Capture the cell that displays the provided text and extract its [X, Y] central coordinate. 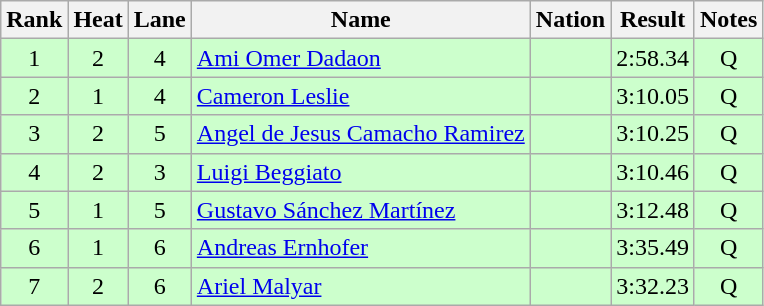
Lane [160, 20]
Nation [570, 20]
3:12.48 [653, 210]
Luigi Beggiato [360, 172]
Andreas Ernhofer [360, 248]
7 [34, 286]
Notes [728, 20]
3:35.49 [653, 248]
Name [360, 20]
Angel de Jesus Camacho Ramirez [360, 134]
Ami Omer Dadaon [360, 58]
3:10.05 [653, 96]
3:10.25 [653, 134]
3:32.23 [653, 286]
Rank [34, 20]
Cameron Leslie [360, 96]
Ariel Malyar [360, 286]
3:10.46 [653, 172]
Gustavo Sánchez Martínez [360, 210]
Heat [98, 20]
Result [653, 20]
2:58.34 [653, 58]
